Determine the (x, y) coordinate at the center of the cell enclosing the given text.  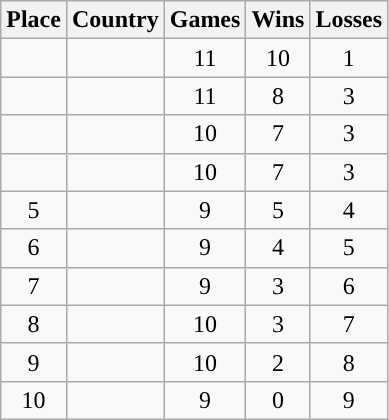
1 (349, 58)
Place (34, 20)
0 (278, 400)
Losses (349, 20)
Country (115, 20)
Wins (278, 20)
2 (278, 362)
Games (205, 20)
